Provide the (X, Y) coordinate of the cell's center where the given text is located.  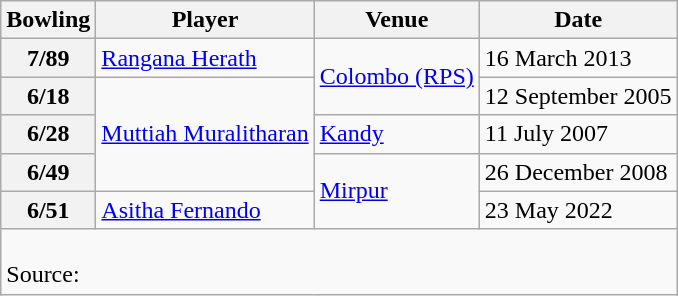
Bowling (48, 20)
11 July 2007 (578, 134)
Source: (339, 262)
Mirpur (396, 191)
6/18 (48, 96)
26 December 2008 (578, 172)
Rangana Herath (205, 58)
Kandy (396, 134)
Asitha Fernando (205, 210)
Player (205, 20)
Date (578, 20)
6/28 (48, 134)
7/89 (48, 58)
Colombo (RPS) (396, 77)
Venue (396, 20)
6/51 (48, 210)
12 September 2005 (578, 96)
Muttiah Muralitharan (205, 134)
6/49 (48, 172)
16 March 2013 (578, 58)
23 May 2022 (578, 210)
